Find where the given text appears and provide that cell's center as [X, Y] coordinate. 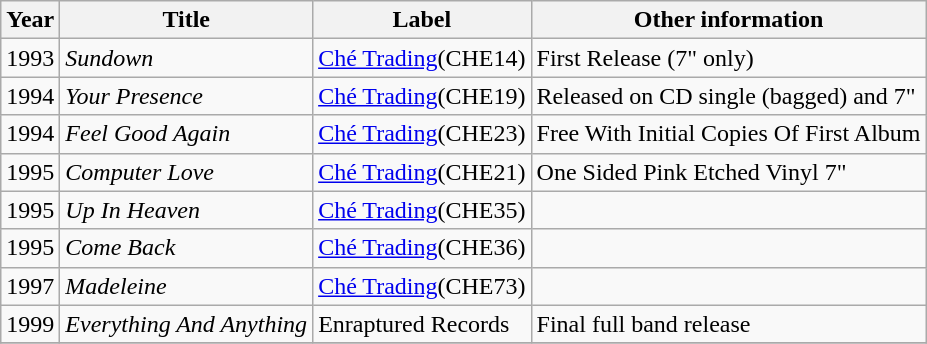
Free With Initial Copies Of First Album [728, 134]
Ché Trading(CHE14) [422, 58]
Ché Trading(CHE73) [422, 286]
Madeleine [186, 286]
1997 [30, 286]
Ché Trading(CHE35) [422, 210]
Ché Trading(CHE23) [422, 134]
Ché Trading(CHE19) [422, 96]
Label [422, 20]
Feel Good Again [186, 134]
Come Back [186, 248]
Computer Love [186, 172]
Final full band release [728, 324]
Year [30, 20]
One Sided Pink Etched Vinyl 7" [728, 172]
1999 [30, 324]
First Release (7" only) [728, 58]
Your Presence [186, 96]
Other information [728, 20]
Ché Trading(CHE36) [422, 248]
Title [186, 20]
Enraptured Records [422, 324]
Released on CD single (bagged) and 7" [728, 96]
Everything And Anything [186, 324]
Up In Heaven [186, 210]
Ché Trading(CHE21) [422, 172]
1993 [30, 58]
Sundown [186, 58]
